Search for the cell housing the specified text and yield its [x, y] center coordinate. 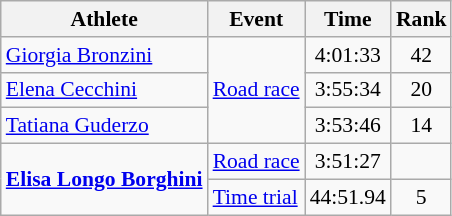
Event [256, 19]
Elena Cecchini [104, 90]
Elisa Longo Borghini [104, 180]
3:53:46 [348, 126]
Giorgia Bronzini [104, 55]
Tatiana Guderzo [104, 126]
Time trial [256, 197]
42 [422, 55]
4:01:33 [348, 55]
3:55:34 [348, 90]
44:51.94 [348, 197]
20 [422, 90]
Rank [422, 19]
5 [422, 197]
Time [348, 19]
3:51:27 [348, 162]
Athlete [104, 19]
14 [422, 126]
